Determine the (X, Y) coordinate at the center of the cell enclosing the given text.  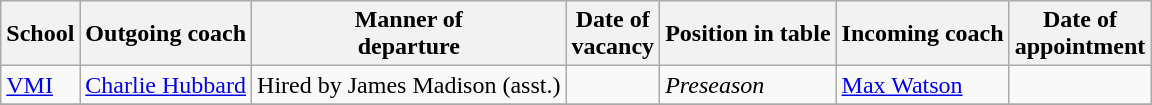
VMI (40, 85)
Position in table (748, 34)
School (40, 34)
Hired by James Madison (asst.) (409, 85)
Manner of departure (409, 34)
Date of vacancy (613, 34)
Charlie Hubbard (166, 85)
Outgoing coach (166, 34)
Max Watson (922, 85)
Incoming coach (922, 34)
Preseason (748, 85)
Date of appointment (1080, 34)
